Capture the cell that displays the provided text and extract its [x, y] central coordinate. 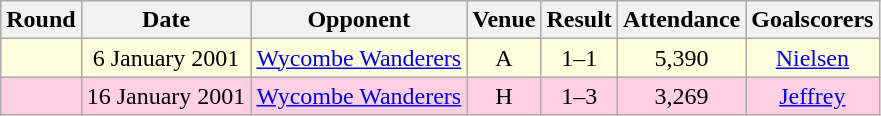
Attendance [681, 20]
1–3 [579, 96]
Venue [504, 20]
16 January 2001 [166, 96]
5,390 [681, 58]
1–1 [579, 58]
Round [41, 20]
Nielsen [812, 58]
A [504, 58]
Goalscorers [812, 20]
H [504, 96]
Result [579, 20]
6 January 2001 [166, 58]
Opponent [359, 20]
Jeffrey [812, 96]
3,269 [681, 96]
Date [166, 20]
